Return the (X, Y) coordinate for the center point of the cell that contains the specified text.  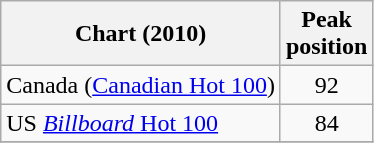
84 (326, 123)
Peakposition (326, 34)
92 (326, 85)
Chart (2010) (141, 34)
US Billboard Hot 100 (141, 123)
Canada (Canadian Hot 100) (141, 85)
